Capture the cell that displays the provided text and extract its [x, y] central coordinate. 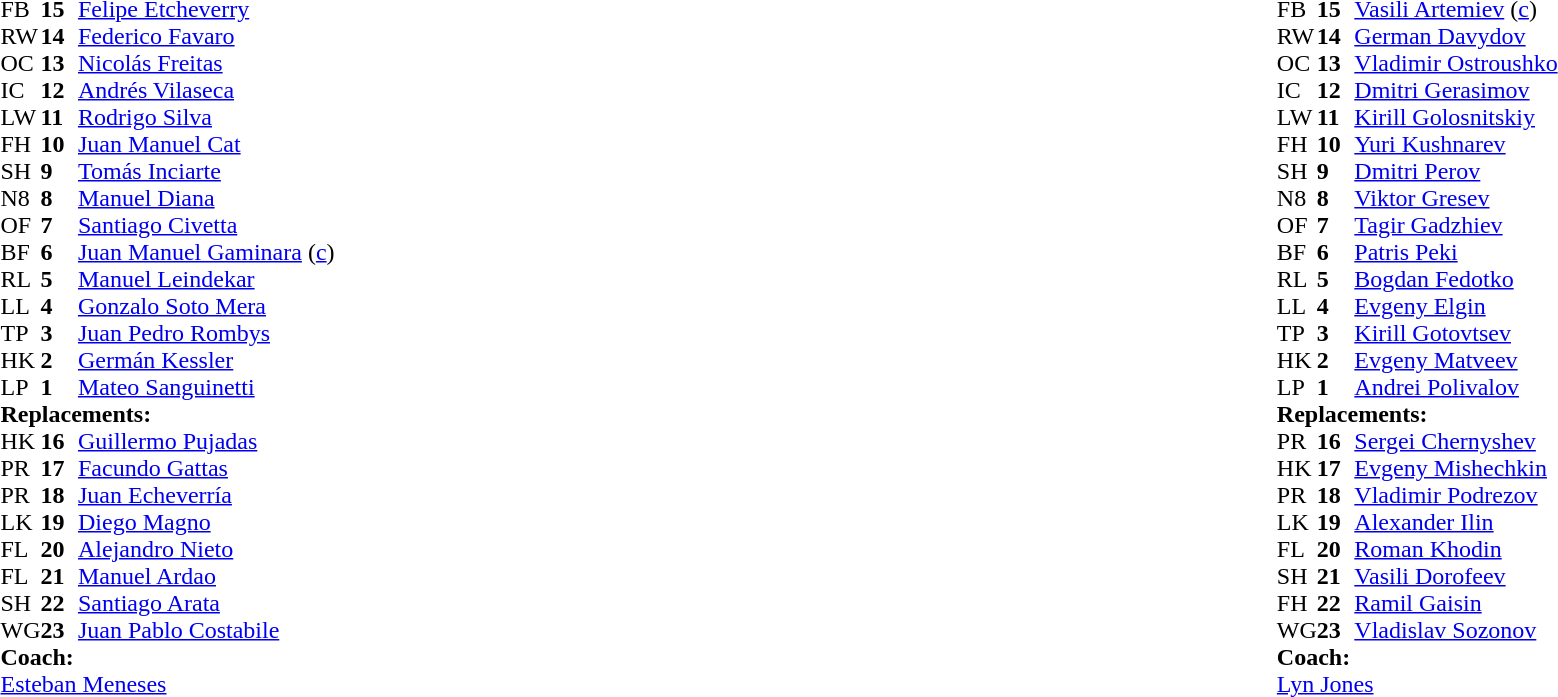
Tagir Gadzhiev [1456, 226]
Vladislav Sozonov [1456, 630]
Ramil Gaisin [1456, 604]
Manuel Diana [206, 198]
Guillermo Pujadas [206, 442]
Juan Echeverría [206, 496]
Sergei Chernyshev [1456, 442]
Manuel Leindekar [206, 280]
Alexander Ilin [1456, 522]
Santiago Civetta [206, 226]
Dmitri Gerasimov [1456, 90]
Esteban Meneses [167, 684]
Yuri Kushnarev [1456, 144]
Roman Khodin [1456, 550]
Juan Manuel Cat [206, 144]
Vladimir Podrezov [1456, 496]
Juan Manuel Gaminara (c) [206, 252]
Santiago Arata [206, 604]
Gonzalo Soto Mera [206, 306]
Kirill Gotovtsev [1456, 334]
Manuel Ardao [206, 576]
Facundo Gattas [206, 468]
German Davydov [1456, 36]
Alejandro Nieto [206, 550]
Patris Peki [1456, 252]
Germán Kessler [206, 360]
Dmitri Perov [1456, 172]
Evgeny Mishechkin [1456, 468]
Andrei Polivalov [1456, 388]
Juan Pedro Rombys [206, 334]
Bogdan Fedotko [1456, 280]
Federico Favaro [206, 36]
Kirill Golosnitskiy [1456, 118]
Evgeny Matveev [1456, 360]
Diego Magno [206, 522]
Tomás Inciarte [206, 172]
Juan Pablo Costabile [206, 630]
Nicolás Freitas [206, 64]
Andrés Vilaseca [206, 90]
Mateo Sanguinetti [206, 388]
Vladimir Ostroushko [1456, 64]
Vasili Dorofeev [1456, 576]
Evgeny Elgin [1456, 306]
Viktor Gresev [1456, 198]
Rodrigo Silva [206, 118]
Lyn Jones [1418, 684]
